Return the (x, y) coordinate for the center point of the cell that contains the specified text.  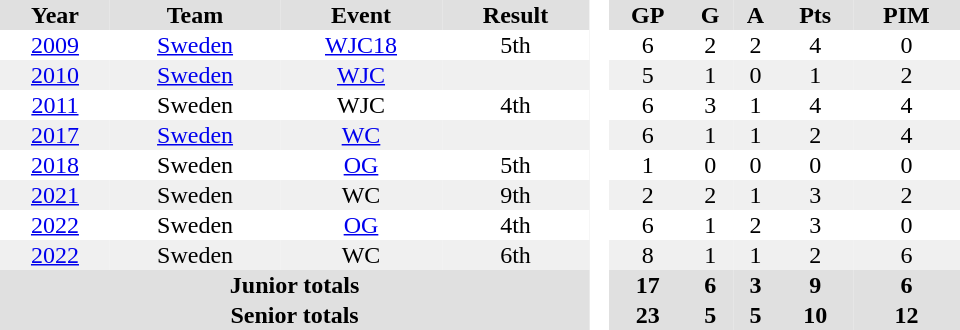
G (710, 15)
PIM (906, 15)
23 (648, 315)
2018 (55, 165)
9th (516, 195)
Pts (814, 15)
2011 (55, 105)
6th (516, 255)
Event (361, 15)
8 (648, 255)
A (756, 15)
Team (195, 15)
Result (516, 15)
2017 (55, 135)
Junior totals (294, 285)
GP (648, 15)
17 (648, 285)
2021 (55, 195)
Senior totals (294, 315)
2010 (55, 75)
10 (814, 315)
2009 (55, 45)
9 (814, 285)
12 (906, 315)
WJC18 (361, 45)
Year (55, 15)
